Find where the given text appears and provide that cell's center as [x, y] coordinate. 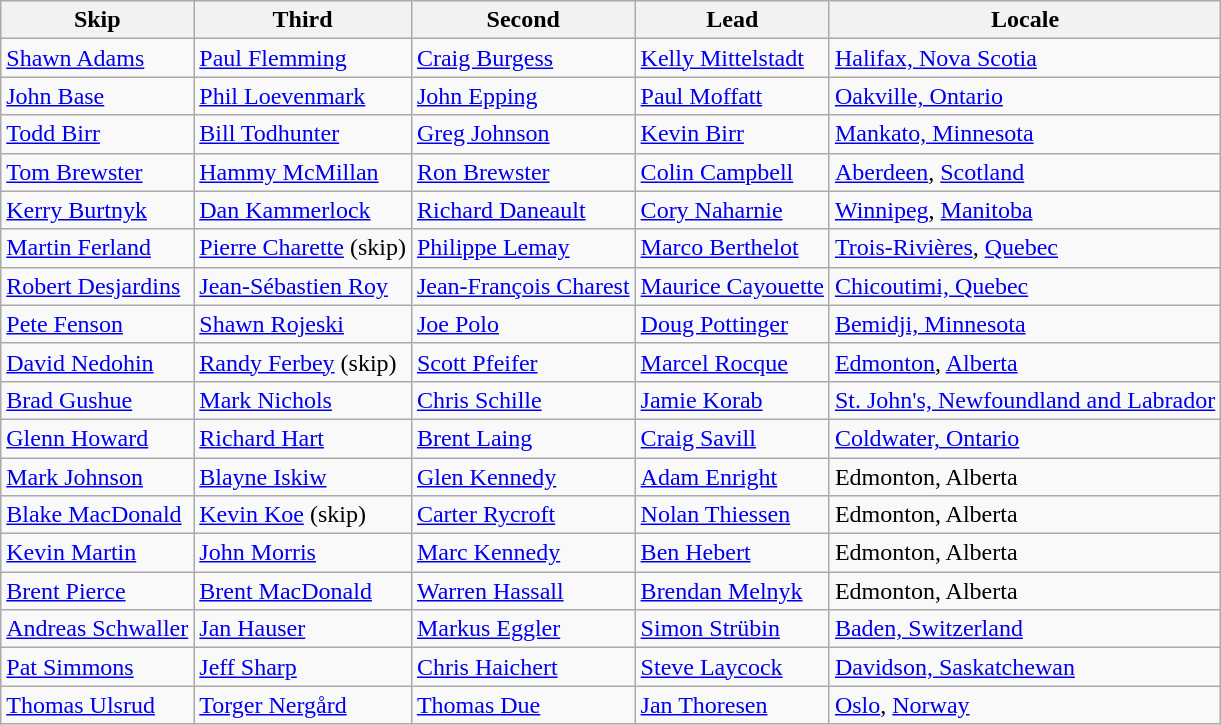
Markus Eggler [523, 629]
Tom Brewster [98, 172]
Adam Enright [732, 477]
Second [523, 20]
John Morris [303, 553]
Warren Hassall [523, 591]
Jan Thoresen [732, 705]
Jean-François Charest [523, 286]
Todd Birr [98, 134]
Martin Ferland [98, 248]
Robert Desjardins [98, 286]
Chris Haichert [523, 667]
Brad Gushue [98, 400]
Oakville, Ontario [1024, 96]
Blayne Iskiw [303, 477]
Jan Hauser [303, 629]
Kerry Burtnyk [98, 210]
Steve Laycock [732, 667]
Pete Fenson [98, 324]
Maurice Cayouette [732, 286]
Brent MacDonald [303, 591]
Scott Pfeifer [523, 362]
Shawn Rojeski [303, 324]
Dan Kammerlock [303, 210]
Oslo, Norway [1024, 705]
Marcel Rocque [732, 362]
Glen Kennedy [523, 477]
Craig Savill [732, 438]
Pat Simmons [98, 667]
John Base [98, 96]
Kevin Martin [98, 553]
Kelly Mittelstadt [732, 58]
Chris Schille [523, 400]
Skip [98, 20]
Jeff Sharp [303, 667]
Doug Pottinger [732, 324]
Richard Hart [303, 438]
Bemidji, Minnesota [1024, 324]
Cory Naharnie [732, 210]
Colin Campbell [732, 172]
Marc Kennedy [523, 553]
Kevin Birr [732, 134]
Mark Nichols [303, 400]
Marco Berthelot [732, 248]
Joe Polo [523, 324]
Nolan Thiessen [732, 515]
Randy Ferbey (skip) [303, 362]
Shawn Adams [98, 58]
Trois-Rivières, Quebec [1024, 248]
Blake MacDonald [98, 515]
Brent Pierce [98, 591]
Mark Johnson [98, 477]
Bill Todhunter [303, 134]
Ben Hebert [732, 553]
St. John's, Newfoundland and Labrador [1024, 400]
Andreas Schwaller [98, 629]
Aberdeen, Scotland [1024, 172]
Simon Strübin [732, 629]
Coldwater, Ontario [1024, 438]
Ron Brewster [523, 172]
Kevin Koe (skip) [303, 515]
David Nedohin [98, 362]
John Epping [523, 96]
Carter Rycroft [523, 515]
Torger Nergård [303, 705]
Pierre Charette (skip) [303, 248]
Hammy McMillan [303, 172]
Locale [1024, 20]
Davidson, Saskatchewan [1024, 667]
Third [303, 20]
Winnipeg, Manitoba [1024, 210]
Thomas Ulsrud [98, 705]
Baden, Switzerland [1024, 629]
Paul Moffatt [732, 96]
Philippe Lemay [523, 248]
Halifax, Nova Scotia [1024, 58]
Thomas Due [523, 705]
Brendan Melnyk [732, 591]
Jamie Korab [732, 400]
Phil Loevenmark [303, 96]
Mankato, Minnesota [1024, 134]
Greg Johnson [523, 134]
Brent Laing [523, 438]
Lead [732, 20]
Richard Daneault [523, 210]
Paul Flemming [303, 58]
Craig Burgess [523, 58]
Jean-Sébastien Roy [303, 286]
Chicoutimi, Quebec [1024, 286]
Glenn Howard [98, 438]
